Return the (x, y) coordinate for the center point of the cell that contains the specified text.  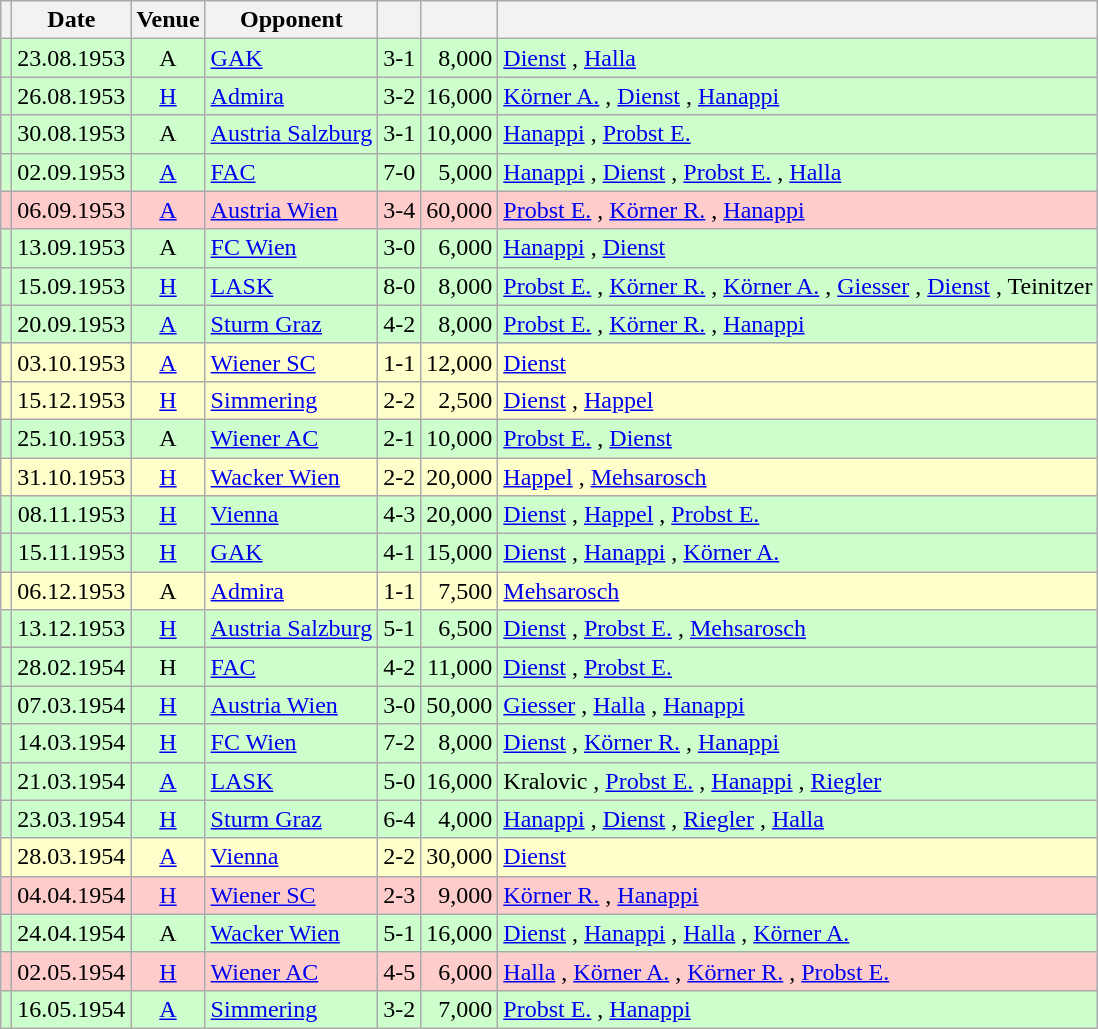
50,000 (460, 705)
2-1 (400, 438)
Dienst , Hanappi , Halla , Körner A. (798, 933)
8-0 (400, 286)
60,000 (460, 210)
28.02.1954 (72, 667)
Dienst , Halla (798, 58)
02.05.1954 (72, 971)
4,000 (460, 819)
Kralovic , Probst E. , Hanappi , Riegler (798, 781)
Dienst , Happel , Probst E. (798, 515)
12,000 (460, 362)
30.08.1953 (72, 134)
2,500 (460, 400)
23.08.1953 (72, 58)
24.04.1954 (72, 933)
03.10.1953 (72, 362)
02.09.1953 (72, 172)
13.09.1953 (72, 248)
Venue (168, 20)
15,000 (460, 553)
Opponent (292, 20)
Hanappi , Dienst (798, 248)
7,000 (460, 1009)
06.12.1953 (72, 591)
15.09.1953 (72, 286)
Hanappi , Dienst , Riegler , Halla (798, 819)
20.09.1953 (72, 324)
Dienst , Hanappi , Körner A. (798, 553)
6,500 (460, 629)
Probst E. , Dienst (798, 438)
08.11.1953 (72, 515)
04.04.1954 (72, 895)
13.12.1953 (72, 629)
Dienst , Probst E. , Mehsarosch (798, 629)
4-5 (400, 971)
Probst E. , Körner R. , Körner A. , Giesser , Dienst , Teinitzer (798, 286)
16.05.1954 (72, 1009)
4-1 (400, 553)
6-4 (400, 819)
2-3 (400, 895)
Körner A. , Dienst , Hanappi (798, 96)
Happel , Mehsarosch (798, 477)
Dienst , Happel (798, 400)
11,000 (460, 667)
Dienst , Körner R. , Hanappi (798, 743)
07.03.1954 (72, 705)
5-0 (400, 781)
7,500 (460, 591)
Halla , Körner A. , Körner R. , Probst E. (798, 971)
7-2 (400, 743)
26.08.1953 (72, 96)
4-3 (400, 515)
25.10.1953 (72, 438)
7-0 (400, 172)
Giesser , Halla , Hanappi (798, 705)
23.03.1954 (72, 819)
28.03.1954 (72, 857)
15.11.1953 (72, 553)
31.10.1953 (72, 477)
Körner R. , Hanappi (798, 895)
Date (72, 20)
Mehsarosch (798, 591)
9,000 (460, 895)
3-4 (400, 210)
14.03.1954 (72, 743)
Probst E. , Hanappi (798, 1009)
Hanappi , Probst E. (798, 134)
06.09.1953 (72, 210)
21.03.1954 (72, 781)
15.12.1953 (72, 400)
Dienst , Probst E. (798, 667)
Hanappi , Dienst , Probst E. , Halla (798, 172)
5,000 (460, 172)
30,000 (460, 857)
